Return (x, y) of the center of cell containing provided text 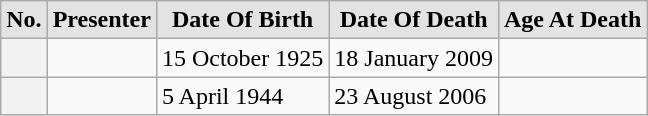
Presenter (102, 20)
18 January 2009 (414, 58)
No. (24, 20)
Age At Death (572, 20)
Date Of Birth (242, 20)
5 April 1944 (242, 96)
Date Of Death (414, 20)
23 August 2006 (414, 96)
15 October 1925 (242, 58)
